From the cell containing the given text, extract its center point as [X, Y] coordinate. 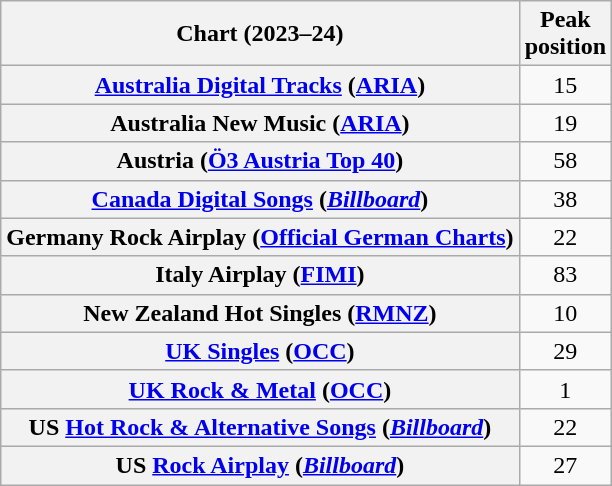
US Hot Rock & Alternative Songs (Billboard) [260, 427]
Austria (Ö3 Austria Top 40) [260, 161]
58 [565, 161]
10 [565, 313]
1 [565, 389]
Germany Rock Airplay (Official German Charts) [260, 237]
Australia New Music (ARIA) [260, 123]
US Rock Airplay (Billboard) [260, 465]
UK Singles (OCC) [260, 351]
Canada Digital Songs (Billboard) [260, 199]
38 [565, 199]
29 [565, 351]
New Zealand Hot Singles (RMNZ) [260, 313]
83 [565, 275]
UK Rock & Metal (OCC) [260, 389]
Australia Digital Tracks (ARIA) [260, 85]
Italy Airplay (FIMI) [260, 275]
27 [565, 465]
19 [565, 123]
Peakposition [565, 34]
15 [565, 85]
Chart (2023–24) [260, 34]
